Identify which cell holds the provided text, then report its (x, y) central coordinate. 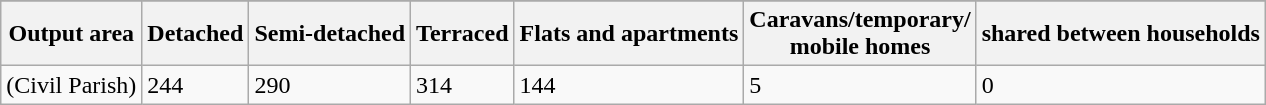
244 (196, 85)
144 (629, 85)
Caravans/temporary/mobile homes (860, 34)
Terraced (462, 34)
shared between households (1120, 34)
Semi-detached (330, 34)
0 (1120, 85)
(Civil Parish) (72, 85)
314 (462, 85)
Detached (196, 34)
290 (330, 85)
5 (860, 85)
Flats and apartments (629, 34)
Output area (72, 34)
